Search for the cell housing the specified text and yield its [x, y] center coordinate. 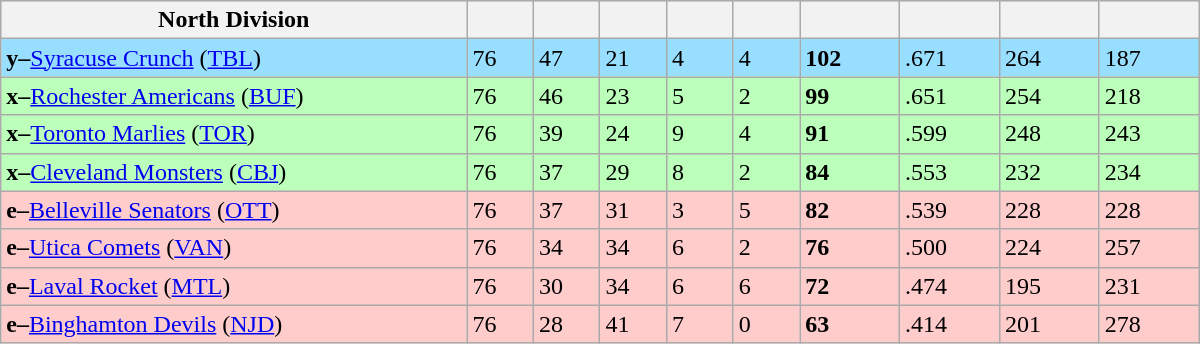
e–Laval Rocket (MTL) [234, 286]
248 [1049, 134]
.500 [950, 248]
3 [700, 210]
278 [1149, 324]
254 [1049, 96]
9 [700, 134]
224 [1049, 248]
e–Binghamton Devils (NJD) [234, 324]
y–Syracuse Crunch (TBL) [234, 58]
x–Cleveland Monsters (CBJ) [234, 172]
187 [1149, 58]
29 [634, 172]
72 [850, 286]
North Division [234, 20]
.414 [950, 324]
82 [850, 210]
91 [850, 134]
257 [1149, 248]
x–Toronto Marlies (TOR) [234, 134]
218 [1149, 96]
21 [634, 58]
243 [1149, 134]
.671 [950, 58]
84 [850, 172]
23 [634, 96]
195 [1049, 286]
231 [1149, 286]
0 [766, 324]
.474 [950, 286]
39 [566, 134]
.553 [950, 172]
63 [850, 324]
7 [700, 324]
24 [634, 134]
46 [566, 96]
.599 [950, 134]
e–Belleville Senators (OTT) [234, 210]
234 [1149, 172]
30 [566, 286]
.539 [950, 210]
201 [1049, 324]
.651 [950, 96]
264 [1049, 58]
47 [566, 58]
102 [850, 58]
8 [700, 172]
41 [634, 324]
x–Rochester Americans (BUF) [234, 96]
99 [850, 96]
232 [1049, 172]
e–Utica Comets (VAN) [234, 248]
28 [566, 324]
31 [634, 210]
